Capture the cell that displays the provided text and extract its [x, y] central coordinate. 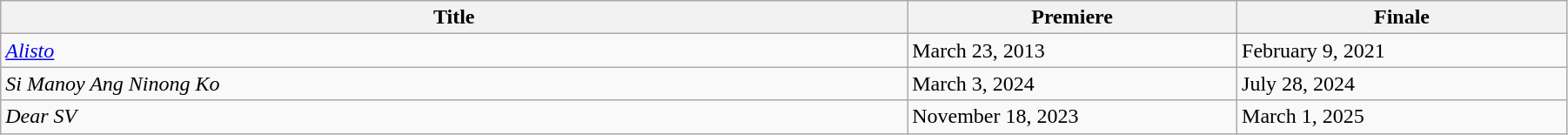
Finale [1403, 17]
March 3, 2024 [1072, 84]
Title [454, 17]
Premiere [1072, 17]
Si Manoy Ang Ninong Ko [454, 84]
November 18, 2023 [1072, 117]
February 9, 2021 [1403, 51]
Alisto [454, 51]
July 28, 2024 [1403, 84]
Dear SV [454, 117]
March 1, 2025 [1403, 117]
March 23, 2013 [1072, 51]
